Identify which cell holds the provided text, then report its [X, Y] central coordinate. 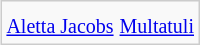
Aletta Jacobs [60, 25]
Multatuli [156, 25]
